Pinpoint the cell where the given text exists, returning its [X, Y] midpoint coordinate. 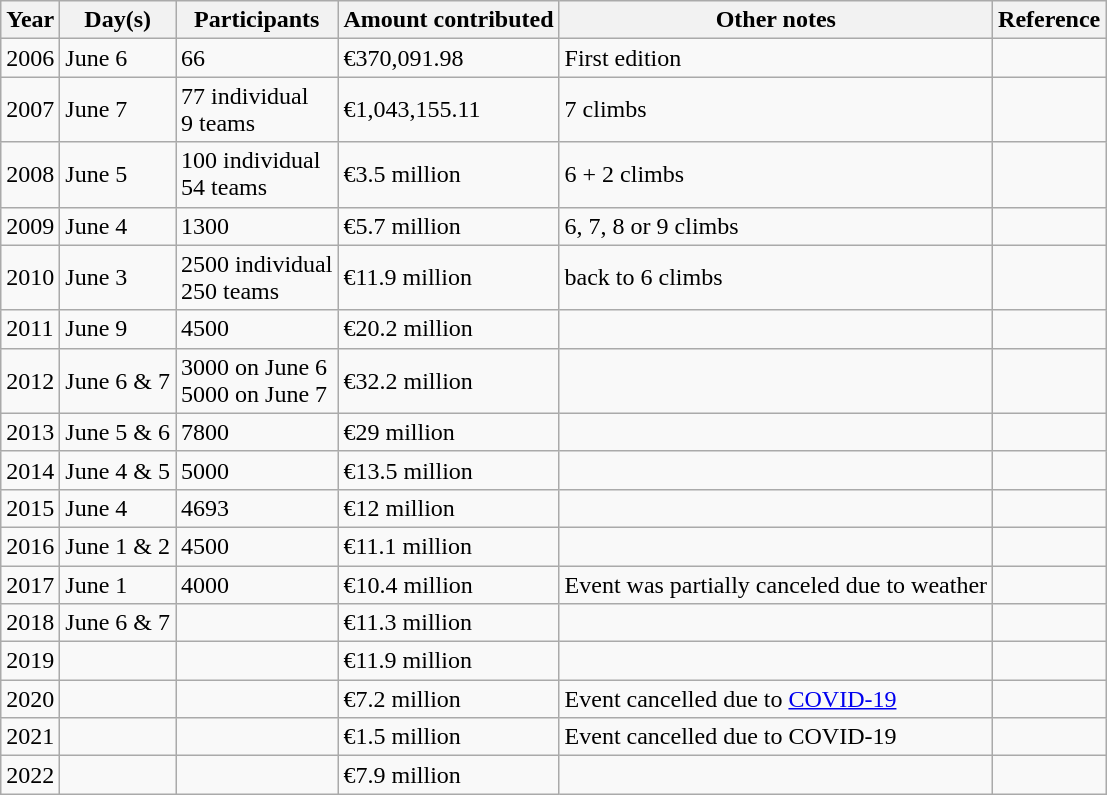
€3.5 million [448, 174]
2020 [30, 699]
2015 [30, 508]
2006 [30, 58]
June 9 [118, 329]
Day(s) [118, 20]
2010 [30, 278]
2013 [30, 432]
4000 [257, 585]
4693 [257, 508]
2022 [30, 775]
€11.3 million [448, 623]
2007 [30, 110]
June 6 [118, 58]
back to 6 climbs [776, 278]
66 [257, 58]
6, 7, 8 or 9 climbs [776, 226]
6 + 2 climbs [776, 174]
June 5 [118, 174]
Event was partially canceled due to weather [776, 585]
Other notes [776, 20]
€10.4 million [448, 585]
Year [30, 20]
€12 million [448, 508]
77 individual9 teams [257, 110]
1300 [257, 226]
Reference [1050, 20]
7 climbs [776, 110]
2018 [30, 623]
June 4 & 5 [118, 470]
€370,091.98 [448, 58]
€32.2 million [448, 380]
2017 [30, 585]
2016 [30, 546]
€7.2 million [448, 699]
Amount contributed [448, 20]
June 1 & 2 [118, 546]
Participants [257, 20]
5000 [257, 470]
€1.5 million [448, 737]
June 5 & 6 [118, 432]
2009 [30, 226]
June 1 [118, 585]
€11.1 million [448, 546]
2021 [30, 737]
2019 [30, 661]
June 3 [118, 278]
2500 individual250 teams [257, 278]
2011 [30, 329]
€20.2 million [448, 329]
3000 on June 65000 on June 7 [257, 380]
2014 [30, 470]
7800 [257, 432]
2012 [30, 380]
2008 [30, 174]
€13.5 million [448, 470]
€7.9 million [448, 775]
100 individual54 teams [257, 174]
€29 million [448, 432]
June 7 [118, 110]
€5.7 million [448, 226]
First edition [776, 58]
€1,043,155.11 [448, 110]
